Locate the cell with the specified text and output its [x, y] center coordinate. 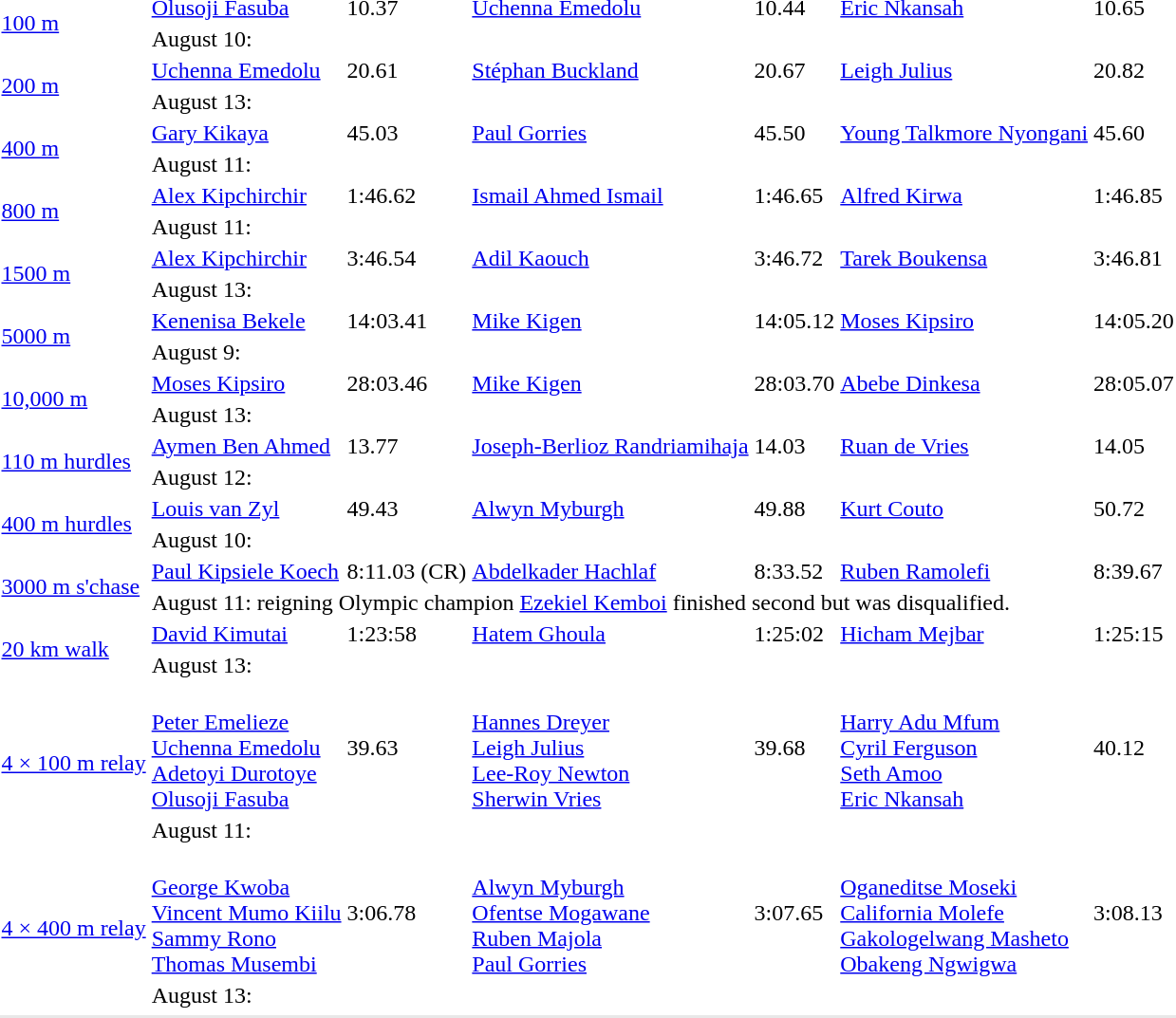
3:06.78 [406, 913]
Gary Kikaya [247, 133]
Alfred Kirwa [964, 195]
800 m [74, 211]
Ruben Ramolefi [964, 571]
45.60 [1134, 133]
Oganeditse MosekiCalifornia MolefeGakologelwang MashetoObakeng Ngwigwa [964, 913]
Hicham Mejbar [964, 634]
14:05.12 [794, 321]
28:03.70 [794, 383]
Ismail Ahmed Ismail [610, 195]
39.63 [406, 748]
20.61 [406, 70]
28:05.07 [1134, 383]
August 11: reigning Olympic champion Ezekiel Kemboi finished second but was disqualified. [663, 602]
8:39.67 [1134, 571]
Ruan de Vries [964, 446]
45.03 [406, 133]
20.67 [794, 70]
Adil Kaouch [610, 258]
39.68 [794, 748]
45.50 [794, 133]
28:03.46 [406, 383]
3:46.81 [1134, 258]
20.82 [1134, 70]
4 × 400 m relay [74, 928]
3000 m s'chase [74, 586]
8:33.52 [794, 571]
Young Talkmore Nyongani [964, 133]
Hatem Ghoula [610, 634]
August 9: [663, 352]
5000 m [74, 336]
Abebe Dinkesa [964, 383]
1500 m [74, 273]
August 12: [663, 477]
400 m [74, 148]
Paul Gorries [610, 133]
Hannes DreyerLeigh JuliusLee-Roy NewtonSherwin Vries [610, 748]
1:46.65 [794, 195]
Alwyn MyburghOfentse MogawaneRuben MajolaPaul Gorries [610, 913]
Abdelkader Hachlaf [610, 571]
14:05.20 [1134, 321]
14.05 [1134, 446]
Tarek Boukensa [964, 258]
Harry Adu MfumCyril FergusonSeth AmooEric Nkansah [964, 748]
Kenenisa Bekele [247, 321]
8:11.03 (CR) [406, 571]
Aymen Ben Ahmed [247, 446]
David Kimutai [247, 634]
3:08.13 [1134, 913]
Paul Kipsiele Koech [247, 571]
50.72 [1134, 509]
400 m hurdles [74, 524]
14:03.41 [406, 321]
Kurt Couto [964, 509]
Uchenna Emedolu [247, 70]
1:25:15 [1134, 634]
1:23:58 [406, 634]
3:46.54 [406, 258]
1:46.62 [406, 195]
3:46.72 [794, 258]
Leigh Julius [964, 70]
40.12 [1134, 748]
20 km walk [74, 649]
1:46.85 [1134, 195]
10,000 m [74, 398]
3:07.65 [794, 913]
14.03 [794, 446]
110 m hurdles [74, 461]
13.77 [406, 446]
Louis van Zyl [247, 509]
49.43 [406, 509]
Joseph-Berlioz Randriamihaja [610, 446]
Alwyn Myburgh [610, 509]
200 m [74, 85]
4 × 100 m relay [74, 763]
1:25:02 [794, 634]
George KwobaVincent Mumo KiiluSammy RonoThomas Musembi [247, 913]
Peter EmeliezeUchenna EmedoluAdetoyi DurotoyeOlusoji Fasuba [247, 748]
49.88 [794, 509]
Stéphan Buckland [610, 70]
